Provide the (X, Y) coordinate of the cell's center where the given text is located.  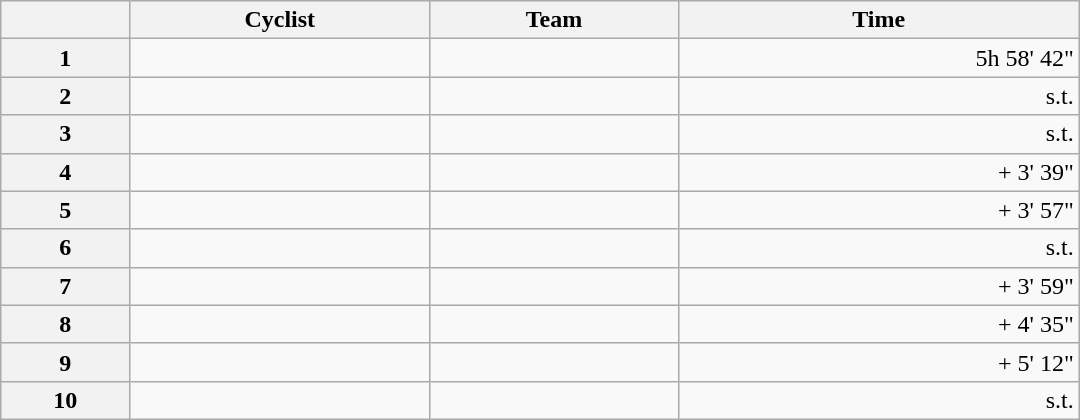
8 (66, 324)
+ 5' 12" (878, 362)
+ 3' 59" (878, 286)
5 (66, 210)
+ 3' 57" (878, 210)
10 (66, 400)
1 (66, 58)
+ 4' 35" (878, 324)
Team (554, 20)
4 (66, 172)
2 (66, 96)
7 (66, 286)
9 (66, 362)
6 (66, 248)
Time (878, 20)
3 (66, 134)
5h 58' 42" (878, 58)
+ 3' 39" (878, 172)
Cyclist (280, 20)
